Detect which cell encompasses the target text, then output its [x, y] center coordinate. 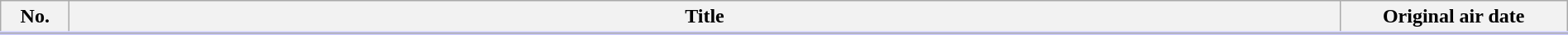
Title [705, 17]
Original air date [1454, 17]
No. [35, 17]
